Return the [X, Y] coordinate for the center point of the cell that contains the specified text.  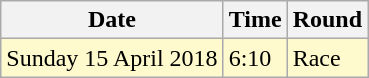
Date [112, 20]
Time [255, 20]
Sunday 15 April 2018 [112, 58]
6:10 [255, 58]
Round [327, 20]
Race [327, 58]
